Extract the (X, Y) coordinate from the center of the cell holding the provided text.  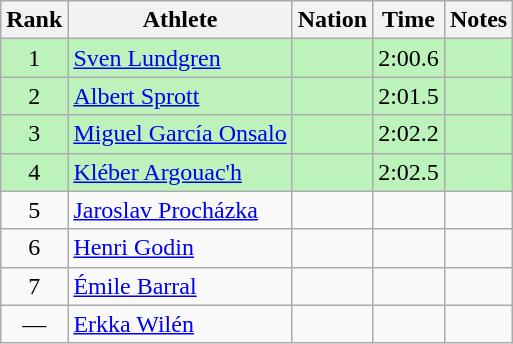
Time (409, 20)
Nation (332, 20)
Émile Barral (180, 286)
1 (34, 58)
Miguel García Onsalo (180, 134)
2:02.2 (409, 134)
2 (34, 96)
Kléber Argouac'h (180, 172)
— (34, 324)
Rank (34, 20)
2:00.6 (409, 58)
6 (34, 248)
4 (34, 172)
Athlete (180, 20)
7 (34, 286)
Henri Godin (180, 248)
Notes (478, 20)
Sven Lundgren (180, 58)
3 (34, 134)
Albert Sprott (180, 96)
5 (34, 210)
2:01.5 (409, 96)
2:02.5 (409, 172)
Jaroslav Procházka (180, 210)
Erkka Wilén (180, 324)
